For the text-containing cell, return its midpoint in (x, y) coordinate format. 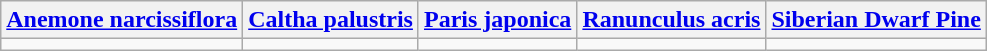
Anemone narcissiflora (122, 20)
Caltha palustris (331, 20)
Paris japonica (497, 20)
Ranunculus acris (672, 20)
Siberian Dwarf Pine (876, 20)
